Provide the [X, Y] coordinate of the cell's center where the given text is located.  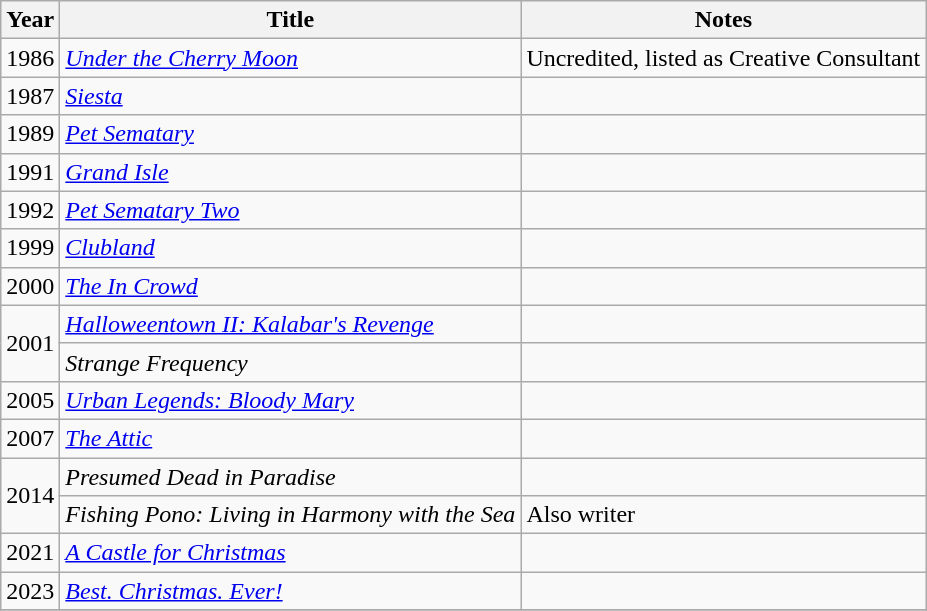
1991 [30, 172]
Fishing Pono: Living in Harmony with the Sea [290, 515]
Clubland [290, 248]
Siesta [290, 96]
1999 [30, 248]
The Attic [290, 438]
Also writer [724, 515]
Title [290, 20]
1987 [30, 96]
Best. Christmas. Ever! [290, 591]
The In Crowd [290, 286]
2001 [30, 343]
1992 [30, 210]
2005 [30, 400]
Under the Cherry Moon [290, 58]
Strange Frequency [290, 362]
2023 [30, 591]
2000 [30, 286]
Notes [724, 20]
Presumed Dead in Paradise [290, 477]
1986 [30, 58]
Urban Legends: Bloody Mary [290, 400]
Grand Isle [290, 172]
1989 [30, 134]
Uncredited, listed as Creative Consultant [724, 58]
A Castle for Christmas [290, 553]
2007 [30, 438]
2014 [30, 496]
Halloweentown II: Kalabar's Revenge [290, 324]
Pet Sematary [290, 134]
2021 [30, 553]
Year [30, 20]
Pet Sematary Two [290, 210]
